Locate the cell with the specified text and output its (x, y) center coordinate. 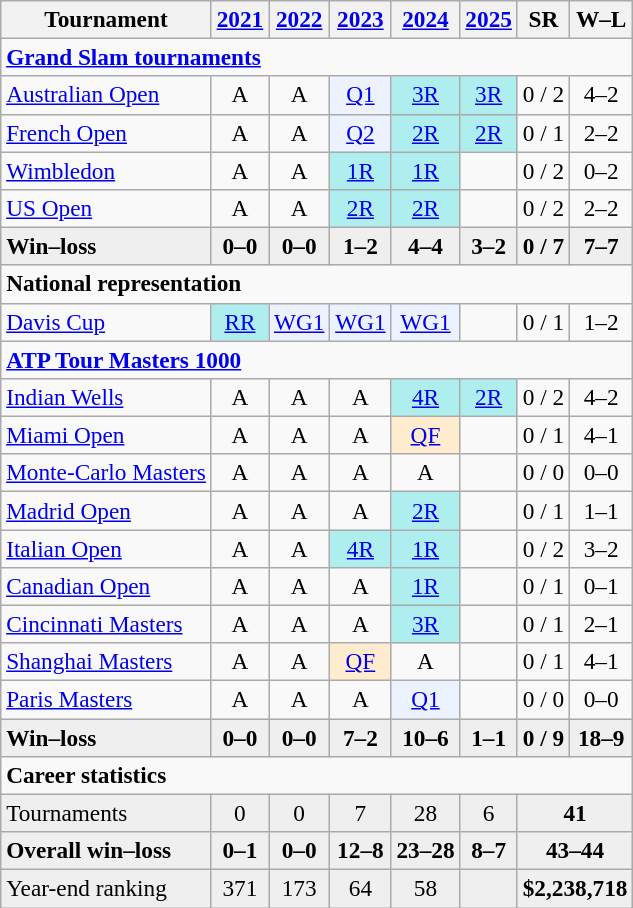
0–2 (602, 170)
SR (543, 19)
2024 (426, 19)
371 (240, 888)
7–7 (602, 246)
58 (426, 888)
Wimbledon (106, 170)
10–6 (426, 737)
0 / 7 (543, 246)
Tournaments (106, 813)
2022 (300, 19)
ATP Tour Masters 1000 (317, 359)
RR (240, 322)
Madrid Open (106, 510)
4–4 (426, 246)
Overall win–loss (106, 850)
Canadian Open (106, 586)
W–L (602, 19)
28 (426, 813)
Davis Cup (106, 322)
7 (360, 813)
173 (300, 888)
Year-end ranking (106, 888)
Q2 (360, 133)
2023 (360, 19)
Grand Slam tournaments (317, 57)
12–8 (360, 850)
Monte-Carlo Masters (106, 473)
Indian Wells (106, 397)
US Open (106, 208)
Tournament (106, 19)
Italian Open (106, 548)
$2,238,718 (575, 888)
2–1 (602, 624)
Miami Open (106, 435)
43–44 (575, 850)
2025 (488, 19)
French Open (106, 133)
Shanghai Masters (106, 662)
6 (488, 813)
8–7 (488, 850)
Australian Open (106, 95)
41 (575, 813)
Cincinnati Masters (106, 624)
Paris Masters (106, 699)
18–9 (602, 737)
64 (360, 888)
2021 (240, 19)
23–28 (426, 850)
Career statistics (317, 775)
National representation (317, 284)
0 / 9 (543, 737)
7–2 (360, 737)
